Detect which cell encompasses the target text, then output its (x, y) center coordinate. 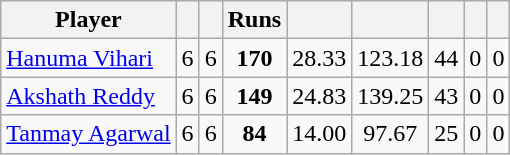
44 (446, 58)
Akshath Reddy (88, 96)
28.33 (320, 58)
Hanuma Vihari (88, 58)
24.83 (320, 96)
14.00 (320, 134)
123.18 (390, 58)
Player (88, 20)
84 (254, 134)
170 (254, 58)
139.25 (390, 96)
97.67 (390, 134)
149 (254, 96)
Runs (254, 20)
Tanmay Agarwal (88, 134)
25 (446, 134)
43 (446, 96)
